For the text-containing cell, return its midpoint in [x, y] coordinate format. 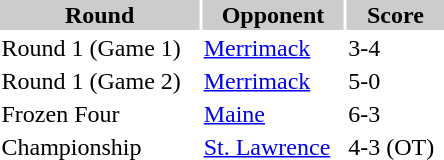
6-3 [396, 114]
Opponent [273, 15]
Round 1 (Game 1) [100, 48]
5-0 [396, 81]
Frozen Four [100, 114]
3-4 [396, 48]
Round [100, 15]
Maine [273, 114]
Round 1 (Game 2) [100, 81]
Score [396, 15]
